For the text-containing cell, return its midpoint in (X, Y) coordinate format. 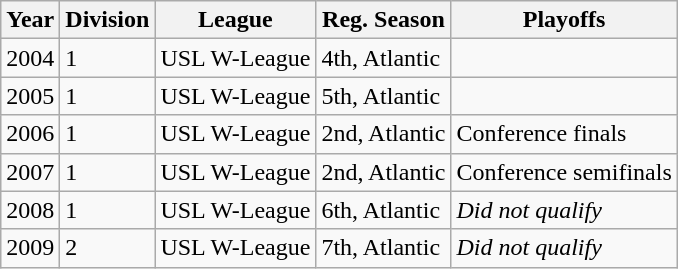
2009 (30, 248)
Conference finals (564, 134)
2 (108, 248)
5th, Atlantic (384, 96)
2006 (30, 134)
Division (108, 20)
Conference semifinals (564, 172)
2004 (30, 58)
2008 (30, 210)
Reg. Season (384, 20)
League (236, 20)
6th, Atlantic (384, 210)
4th, Atlantic (384, 58)
7th, Atlantic (384, 248)
Playoffs (564, 20)
Year (30, 20)
2005 (30, 96)
2007 (30, 172)
